Locate the cell with the specified text and output its [X, Y] center coordinate. 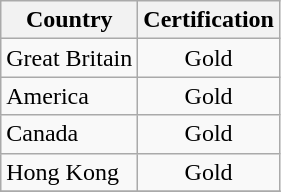
Canada [70, 134]
Great Britain [70, 58]
Hong Kong [70, 172]
Certification [209, 20]
Country [70, 20]
America [70, 96]
